Return (X, Y) of the center of cell containing provided text 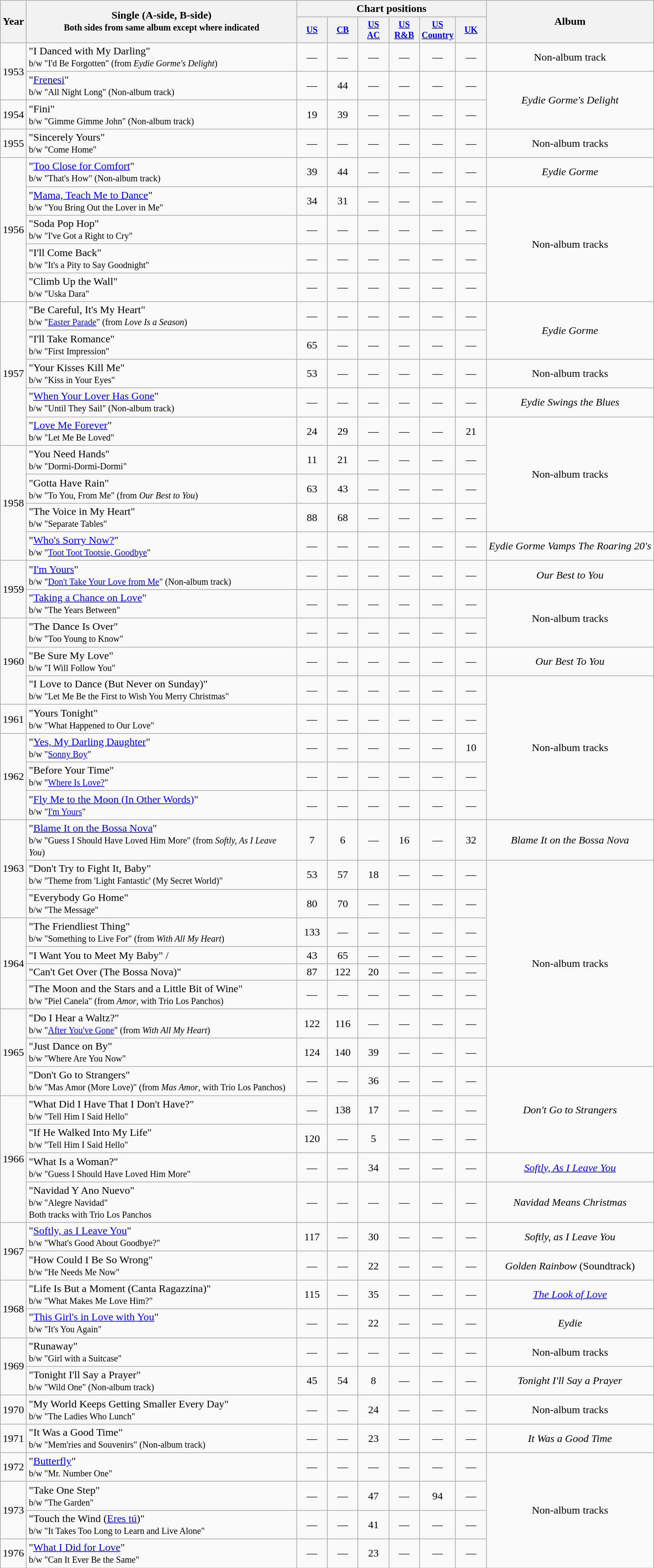
Chart positions (392, 9)
"Everybody Go Home"b/w "The Message" (162, 903)
"I'll Take Romance"b/w "First Impression" (162, 345)
"I Love to Dance (But Never on Sunday)"b/w "Let Me Be the First to Wish You Merry Christmas" (162, 690)
"Softly, as I Leave You"b/w "What's Good About Goodbye?" (162, 1237)
"Take One Step"b/w "The Garden" (162, 1496)
Album (570, 22)
138 (342, 1110)
1965 (13, 1052)
47 (373, 1496)
"Be Careful, It's My Heart"b/w "Easter Parade" (from Love Is a Season) (162, 316)
120 (312, 1139)
US Country (438, 30)
1972 (13, 1467)
31 (342, 201)
"Who's Sorry Now?"b/w "Toot Toot Tootsie, Goodbye" (162, 546)
"Frenesi"b/w "All Night Long" (Non-album track) (162, 86)
Softly, As I Leave You (570, 1168)
"Yes, My Darling Daughter"b/w "Sonny Boy" (162, 748)
Don't Go to Strangers (570, 1110)
1966 (13, 1159)
"Be Sure My Love"b/w "I Will Follow You" (162, 662)
94 (438, 1496)
"The Dance Is Over"b/w "Too Young to Know" (162, 633)
"What I Did for Love"b/w "Can It Ever Be the Same" (162, 1553)
"It Was a Good Time"b/w "Mem'ries and Souvenirs" (Non-album track) (162, 1438)
35 (373, 1294)
Eydie Gorme Vamps The Roaring 20's (570, 546)
1976 (13, 1553)
1957 (13, 373)
30 (373, 1237)
"Yours Tonight"b/w "What Happened to Our Love" (162, 719)
"What Did I Have That I Don't Have?"b/w "Tell Him I Said Hello" (162, 1110)
Our Best To You (570, 662)
"Navidad Y Ano Nuevo"b/w "Alegre Navidad"Both tracks with Trio Los Panchos (162, 1202)
"You Need Hands"b/w "Dormi-Dormi-Dormi" (162, 460)
"Mama, Teach Me to Dance"b/w "You Bring Out the Lover in Me" (162, 201)
1956 (13, 230)
Eydie Swings the Blues (570, 403)
CB (342, 30)
16 (404, 840)
88 (312, 518)
Single (A-side, B-side)Both sides from same album except where indicated (162, 22)
1955 (13, 143)
"Fini"b/w "Gimme Gimme John" (Non-album track) (162, 114)
117 (312, 1237)
"Runaway"b/w "Girl with a Suitcase" (162, 1352)
1969 (13, 1366)
133 (312, 932)
20 (373, 972)
"Fly Me to the Moon (In Other Words)"b/w "I'm Yours" (162, 805)
116 (342, 1024)
7 (312, 840)
5 (373, 1139)
"Butterfly"b/w "Mr. Number One" (162, 1467)
"The Friendliest Thing"b/w "Something to Live For" (from With All My Heart) (162, 932)
63 (312, 488)
17 (373, 1110)
"Climb Up the Wall"b/w "Uska Dara" (162, 288)
8 (373, 1381)
87 (312, 972)
"If He Walked Into My Life"b/w "Tell Him I Said Hello" (162, 1139)
1959 (13, 589)
41 (373, 1524)
"Don't Go to Strangers"b/w "Mas Amor (More Love)" (from Mas Amor, with Trio Los Panchos) (162, 1081)
1964 (13, 963)
29 (342, 431)
10 (470, 748)
"I Want You to Meet My Baby" / (162, 955)
"Can't Get Over (The Bossa Nova)" (162, 972)
1953 (13, 71)
19 (312, 114)
1970 (13, 1409)
Tonight I'll Say a Prayer (570, 1381)
"Your Kisses Kill Me"b/w "Kiss in Your Eyes" (162, 373)
"This Girl's in Love with You"b/w "It's You Again" (162, 1323)
124 (312, 1052)
"Touch the Wind (Eres tú)"b/w "It Takes Too Long to Learn and Live Alone" (162, 1524)
1973 (13, 1510)
54 (342, 1381)
"Tonight I'll Say a Prayer"b/w "Wild One" (Non-album track) (162, 1381)
6 (342, 840)
Eydie Gorme's Delight (570, 100)
Golden Rainbow (Soundtrack) (570, 1266)
"When Your Lover Has Gone"b/w "Until They Sail" (Non-album track) (162, 403)
Year (13, 22)
"The Voice in My Heart"b/w "Separate Tables" (162, 518)
"Taking a Chance on Love"b/w "The Years Between" (162, 603)
Blame It on the Bossa Nova (570, 840)
1971 (13, 1438)
"Don't Try to Fight It, Baby"b/w "Theme from 'Light Fantastic' (My Secret World)" (162, 875)
"I'm Yours"b/w "Don't Take Your Love from Me" (Non-album track) (162, 575)
"Blame It on the Bossa Nova"b/w "Guess I Should Have Loved Him More" (from Softly, As I Leave You) (162, 840)
1967 (13, 1251)
"What Is a Woman?"b/w "Guess I Should Have Loved Him More" (162, 1168)
1960 (13, 662)
115 (312, 1294)
It Was a Good Time (570, 1438)
"Soda Pop Hop"b/w "I've Got a Right to Cry" (162, 230)
32 (470, 840)
"Too Close for Comfort"b/w "That's How" (Non-album track) (162, 173)
1962 (13, 777)
"Gotta Have Rain"b/w "To You, From Me" (from Our Best to You) (162, 488)
"Love Me Forever"b/w "Let Me Be Loved" (162, 431)
18 (373, 875)
"Do I Hear a Waltz?"b/w "After You've Gone" (from With All My Heart) (162, 1024)
1968 (13, 1309)
"My World Keeps Getting Smaller Every Day"b/w "The Ladies Who Lunch" (162, 1409)
"Just Dance on By"b/w "Where Are You Now" (162, 1052)
"The Moon and the Stars and a Little Bit of Wine"b/w "Piel Canela" (from Amor, with Trio Los Panchos) (162, 994)
1963 (13, 869)
80 (312, 903)
Softly, as I Leave You (570, 1237)
"Life Is But a Moment (Canta Ragazzina)"b/w "What Makes Me Love Him?" (162, 1294)
"I Danced with My Darling"b/w "I'd Be Forgotten" (from Eydie Gorme's Delight) (162, 57)
1961 (13, 719)
Eydie (570, 1323)
USAC (373, 30)
"I'll Come Back"b/w "It's a Pity to Say Goodnight" (162, 258)
UK (470, 30)
45 (312, 1381)
The Look of Love (570, 1294)
Non-album track (570, 57)
US (312, 30)
"Sincerely Yours"b/w "Come Home" (162, 143)
68 (342, 518)
1958 (13, 503)
"How Could I Be So Wrong"b/w "He Needs Me Now" (162, 1266)
70 (342, 903)
36 (373, 1081)
USR&B (404, 30)
Our Best to You (570, 575)
Navidad Means Christmas (570, 1202)
140 (342, 1052)
57 (342, 875)
1954 (13, 114)
"Before Your Time"b/w "Where Is Love?" (162, 777)
11 (312, 460)
